Detect which cell encompasses the target text, then output its [X, Y] center coordinate. 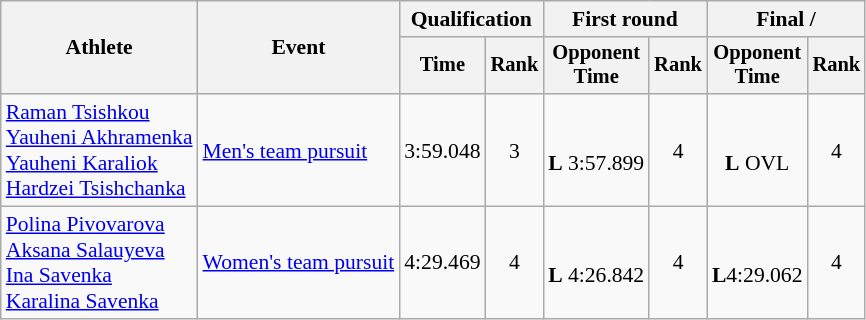
L 3:57.899 [596, 150]
Event [299, 48]
Time [442, 66]
Qualification [471, 19]
Final / [786, 19]
Polina PivovarovaAksana SalauyevaIna SavenkaKaralina Savenka [100, 263]
3:59.048 [442, 150]
First round [625, 19]
Men's team pursuit [299, 150]
L4:29.062 [758, 263]
L OVL [758, 150]
Athlete [100, 48]
Women's team pursuit [299, 263]
4:29.469 [442, 263]
Raman TsishkouYauheni AkhramenkaYauheni KaraliokHardzei Tsishchanka [100, 150]
3 [515, 150]
L 4:26.842 [596, 263]
